Capture the cell that displays the provided text and extract its [x, y] central coordinate. 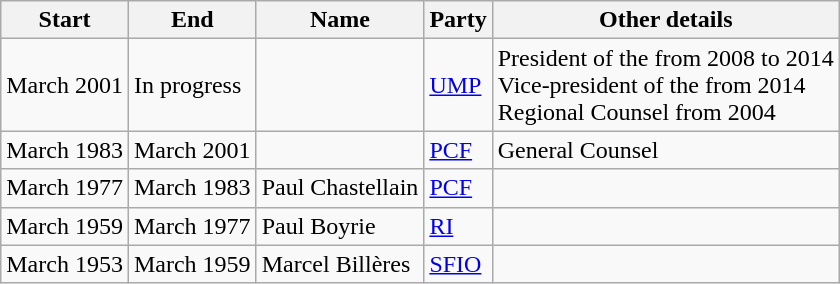
Name [340, 20]
UMP [458, 85]
Paul Chastellain [340, 188]
Party [458, 20]
In progress [192, 85]
Marcel Billères [340, 264]
SFIO [458, 264]
March 1953 [65, 264]
Other details [666, 20]
Start [65, 20]
Paul Boyrie [340, 226]
RI [458, 226]
End [192, 20]
General Counsel [666, 150]
President of the from 2008 to 2014 Vice-president of the from 2014 Regional Counsel from 2004 [666, 85]
